Identify which cell holds the provided text, then report its [x, y] central coordinate. 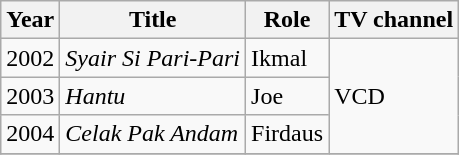
Hantu [153, 96]
Year [30, 20]
Joe [288, 96]
Role [288, 20]
2002 [30, 58]
Title [153, 20]
TV channel [394, 20]
Ikmal [288, 58]
Syair Si Pari-Pari [153, 58]
Celak Pak Andam [153, 134]
Firdaus [288, 134]
2003 [30, 96]
2004 [30, 134]
VCD [394, 96]
